Find where the given text appears and provide that cell's center as [X, Y] coordinate. 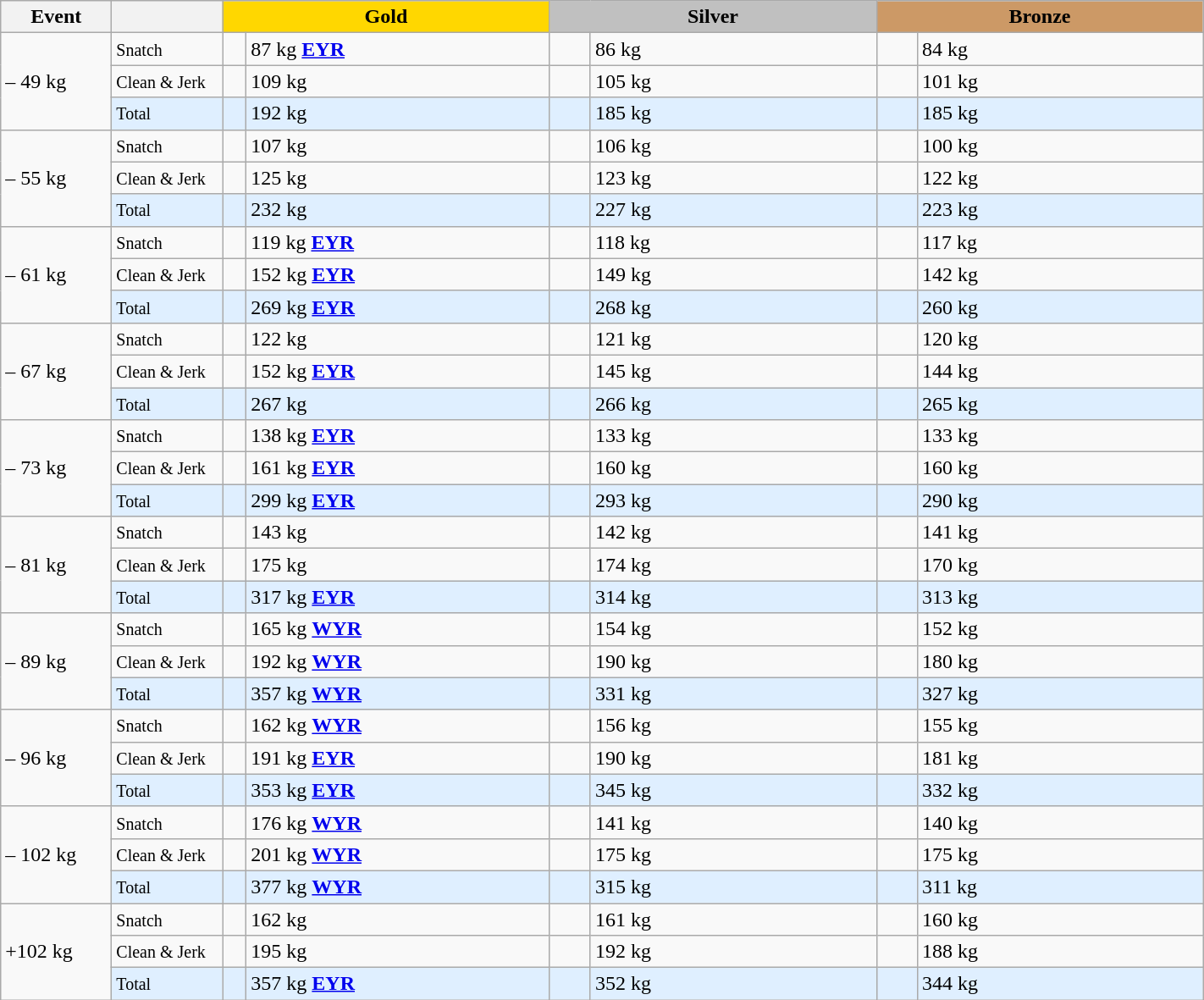
105 kg [733, 81]
109 kg [398, 81]
311 kg [1060, 887]
176 kg WYR [398, 822]
299 kg EYR [398, 500]
154 kg [733, 629]
268 kg [733, 307]
201 kg WYR [398, 854]
192 kg WYR [398, 661]
223 kg [1060, 210]
100 kg [1060, 146]
353 kg EYR [398, 790]
357 kg WYR [398, 693]
106 kg [733, 146]
313 kg [1060, 597]
– 49 kg [56, 81]
119 kg EYR [398, 242]
266 kg [733, 404]
– 81 kg [56, 565]
– 102 kg [56, 854]
267 kg [398, 404]
– 61 kg [56, 274]
260 kg [1060, 307]
– 67 kg [56, 371]
293 kg [733, 500]
161 kg EYR [398, 468]
191 kg EYR [398, 758]
357 kg EYR [398, 984]
138 kg EYR [398, 436]
Bronze [1040, 17]
120 kg [1060, 339]
332 kg [1060, 790]
161 kg [733, 919]
269 kg EYR [398, 307]
265 kg [1060, 404]
174 kg [733, 565]
331 kg [733, 693]
181 kg [1060, 758]
143 kg [398, 533]
125 kg [398, 178]
86 kg [733, 49]
Silver [713, 17]
170 kg [1060, 565]
377 kg WYR [398, 887]
188 kg [1060, 952]
227 kg [733, 210]
152 kg [1060, 629]
+102 kg [56, 951]
315 kg [733, 887]
118 kg [733, 242]
290 kg [1060, 500]
– 89 kg [56, 661]
317 kg EYR [398, 597]
140 kg [1060, 822]
352 kg [733, 984]
195 kg [398, 952]
Event [56, 17]
117 kg [1060, 242]
87 kg EYR [398, 49]
121 kg [733, 339]
– 73 kg [56, 468]
180 kg [1060, 661]
165 kg WYR [398, 629]
Gold [386, 17]
84 kg [1060, 49]
345 kg [733, 790]
– 96 kg [56, 758]
– 55 kg [56, 178]
149 kg [733, 274]
344 kg [1060, 984]
123 kg [733, 178]
327 kg [1060, 693]
101 kg [1060, 81]
107 kg [398, 146]
145 kg [733, 371]
144 kg [1060, 371]
314 kg [733, 597]
162 kg [398, 919]
162 kg WYR [398, 726]
155 kg [1060, 726]
232 kg [398, 210]
156 kg [733, 726]
